Return the [x, y] coordinate for the center point of the cell that contains the specified text.  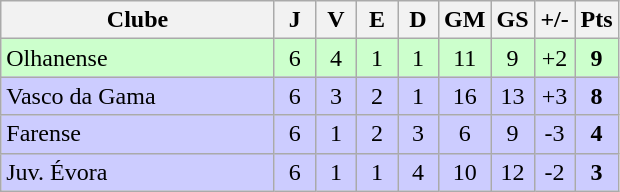
Olhanense [138, 58]
12 [512, 172]
-3 [554, 134]
13 [512, 96]
10 [465, 172]
8 [596, 96]
GS [512, 20]
11 [465, 58]
D [418, 20]
E [376, 20]
Farense [138, 134]
Pts [596, 20]
V [336, 20]
+2 [554, 58]
J [294, 20]
+3 [554, 96]
-2 [554, 172]
+/- [554, 20]
Juv. Évora [138, 172]
Vasco da Gama [138, 96]
GM [465, 20]
16 [465, 96]
Clube [138, 20]
